Locate the cell with the specified text and output its (x, y) center coordinate. 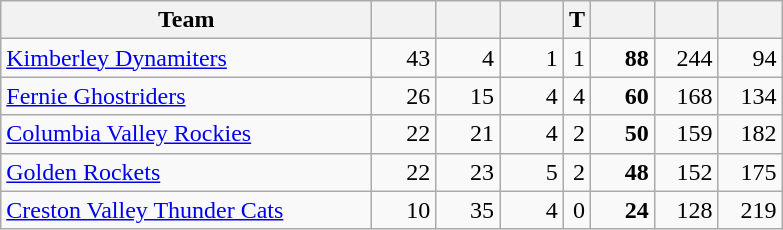
Team (186, 20)
Columbia Valley Rockies (186, 134)
152 (686, 172)
128 (686, 210)
24 (622, 210)
15 (468, 96)
159 (686, 134)
182 (750, 134)
50 (622, 134)
0 (576, 210)
168 (686, 96)
60 (622, 96)
35 (468, 210)
94 (750, 58)
T (576, 20)
5 (532, 172)
43 (404, 58)
134 (750, 96)
48 (622, 172)
Creston Valley Thunder Cats (186, 210)
Fernie Ghostriders (186, 96)
Kimberley Dynamiters (186, 58)
10 (404, 210)
23 (468, 172)
Golden Rockets (186, 172)
21 (468, 134)
219 (750, 210)
88 (622, 58)
244 (686, 58)
26 (404, 96)
175 (750, 172)
